Extract the [X, Y] coordinate from the center of the cell holding the provided text.  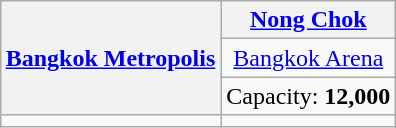
Bangkok Arena [308, 58]
Bangkok Metropolis [110, 58]
Nong Chok [308, 20]
Capacity: 12,000 [308, 96]
